Provide the (X, Y) coordinate of the cell's center where the given text is located.  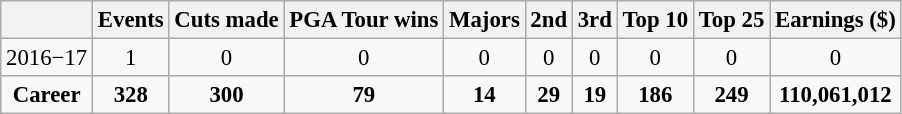
1 (131, 58)
Cuts made (226, 20)
Top 25 (731, 20)
14 (484, 95)
249 (731, 95)
2nd (548, 20)
3rd (594, 20)
PGA Tour wins (364, 20)
300 (226, 95)
79 (364, 95)
186 (655, 95)
Career (47, 95)
29 (548, 95)
328 (131, 95)
Events (131, 20)
Majors (484, 20)
2016−17 (47, 58)
Earnings ($) (836, 20)
19 (594, 95)
110,061,012 (836, 95)
Top 10 (655, 20)
